Find where the given text appears and provide that cell's center as [x, y] coordinate. 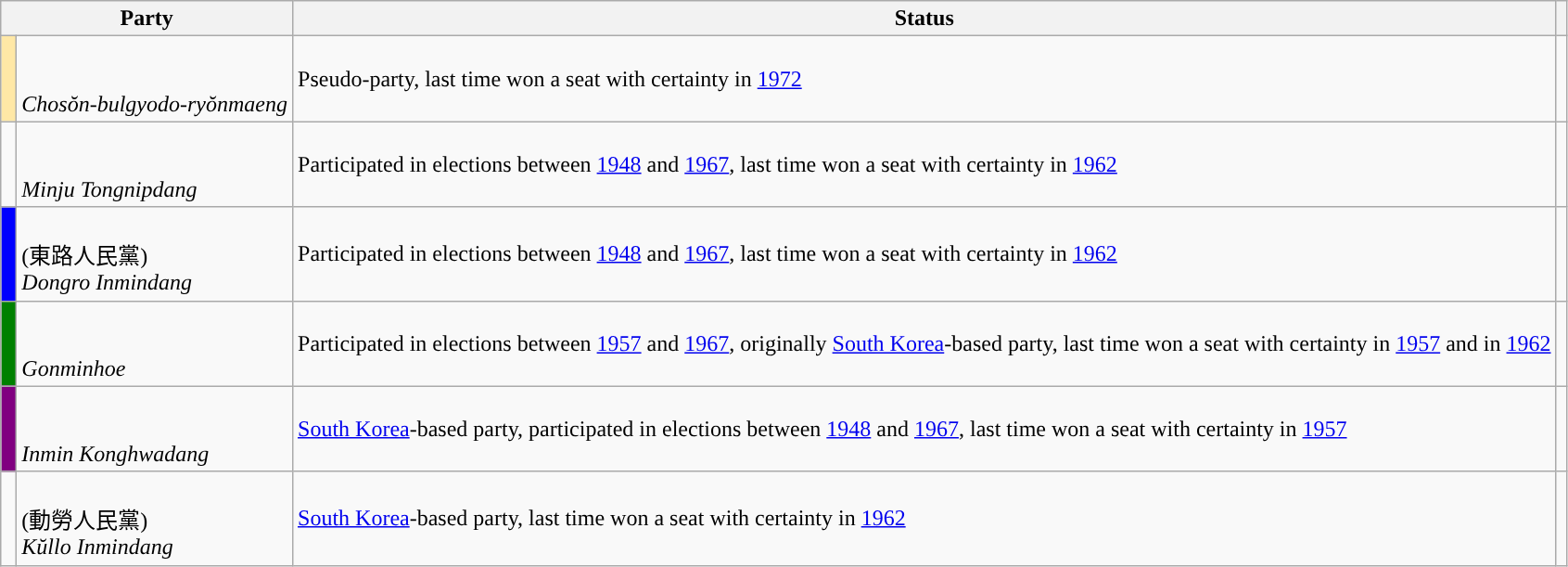
Party [147, 19]
South Korea-based party, last time won a seat with certainty in 1962 [925, 518]
Pseudo-party, last time won a seat with certainty in 1972 [925, 79]
(東路人民黨)Dongro Inmindang [155, 254]
Gonminhoe [155, 343]
South Korea-based party, participated in elections between 1948 and 1967, last time won a seat with certainty in 1957 [925, 429]
Minju Tongnipdang [155, 164]
Inmin Konghwadang [155, 429]
Status [925, 19]
Participated in elections between 1957 and 1967, originally South Korea-based party, last time won a seat with certainty in 1957 and in 1962 [925, 343]
Chosŏn-bulgyodo-ryŏnmaeng [155, 79]
(動勞人民黨) Kŭllo Inmindang [155, 518]
